Determine the (X, Y) coordinate at the center of the cell enclosing the given text.  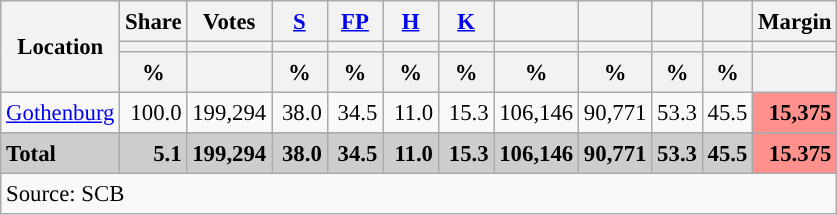
15.375 (795, 154)
Location (60, 47)
15,375 (795, 114)
Total (60, 154)
100.0 (154, 114)
FP (355, 22)
K (466, 22)
S (300, 22)
H (411, 22)
Margin (795, 22)
Gothenburg (60, 114)
5.1 (154, 154)
Share (154, 22)
Votes (230, 22)
Source: SCB (419, 194)
